For the text-containing cell, return its midpoint in (X, Y) coordinate format. 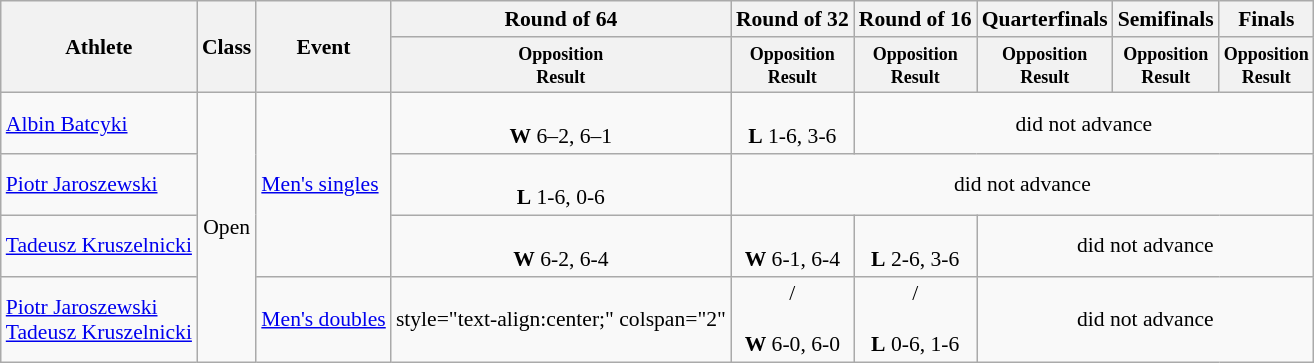
Class (226, 47)
Finals (1266, 19)
Event (324, 47)
Men's doubles (324, 320)
Round of 32 (792, 19)
L 2-6, 3-6 (916, 246)
L 1-6, 0-6 (561, 184)
Round of 16 (916, 19)
W 6-1, 6-4 (792, 246)
/ W 6-0, 6-0 (792, 320)
W 6-2, 6-4 (561, 246)
Tadeusz Kruszelnicki (99, 246)
Albin Batcyki (99, 124)
Piotr Jaroszewski (99, 184)
Men's singles (324, 184)
style="text-align:center;" colspan="2" (561, 320)
Athlete (99, 47)
Quarterfinals (1045, 19)
/ L 0-6, 1-6 (916, 320)
W 6–2, 6–1 (561, 124)
Piotr Jaroszewski Tadeusz Kruszelnicki (99, 320)
Semifinals (1166, 19)
Round of 64 (561, 19)
Open (226, 228)
L 1-6, 3-6 (792, 124)
